Determine the (x, y) coordinate at the center of the cell enclosing the given text.  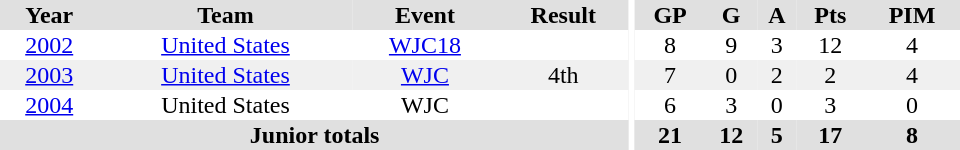
2002 (49, 45)
Event (426, 15)
5 (776, 135)
17 (830, 135)
Pts (830, 15)
A (776, 15)
21 (670, 135)
GP (670, 15)
G (731, 15)
Year (49, 15)
6 (670, 105)
9 (731, 45)
Team (225, 15)
2003 (49, 75)
4th (563, 75)
Result (563, 15)
2004 (49, 105)
Junior totals (314, 135)
PIM (912, 15)
7 (670, 75)
WJC18 (426, 45)
